Determine the [X, Y] coordinate at the center of the cell enclosing the given text.  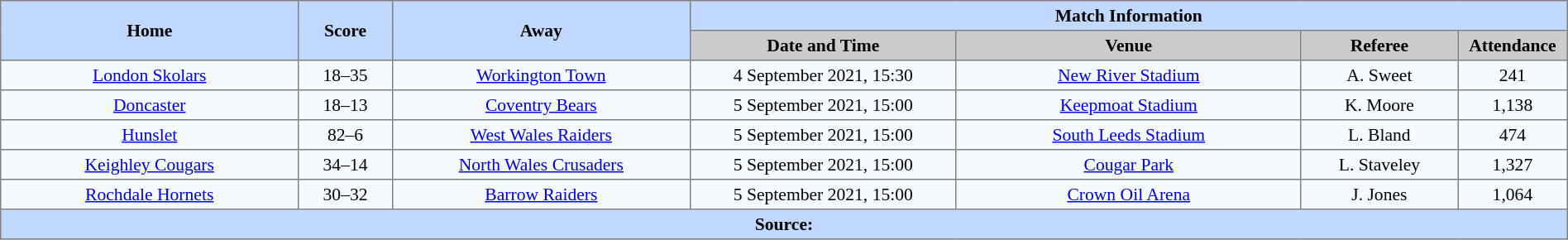
241 [1513, 75]
Workington Town [541, 75]
A. Sweet [1379, 75]
Cougar Park [1128, 165]
North Wales Crusaders [541, 165]
Away [541, 31]
Keighley Cougars [150, 165]
Date and Time [823, 46]
Coventry Bears [541, 105]
Hunslet [150, 135]
34–14 [346, 165]
1,138 [1513, 105]
K. Moore [1379, 105]
474 [1513, 135]
Referee [1379, 46]
London Skolars [150, 75]
Attendance [1513, 46]
Doncaster [150, 105]
South Leeds Stadium [1128, 135]
30–32 [346, 194]
J. Jones [1379, 194]
1,064 [1513, 194]
1,327 [1513, 165]
4 September 2021, 15:30 [823, 75]
Score [346, 31]
Match Information [1128, 16]
Venue [1128, 46]
L. Staveley [1379, 165]
82–6 [346, 135]
Barrow Raiders [541, 194]
Rochdale Hornets [150, 194]
18–35 [346, 75]
Home [150, 31]
18–13 [346, 105]
New River Stadium [1128, 75]
Keepmoat Stadium [1128, 105]
Crown Oil Arena [1128, 194]
Source: [784, 224]
West Wales Raiders [541, 135]
L. Bland [1379, 135]
